Determine the (X, Y) coordinate at the center of the cell enclosing the given text.  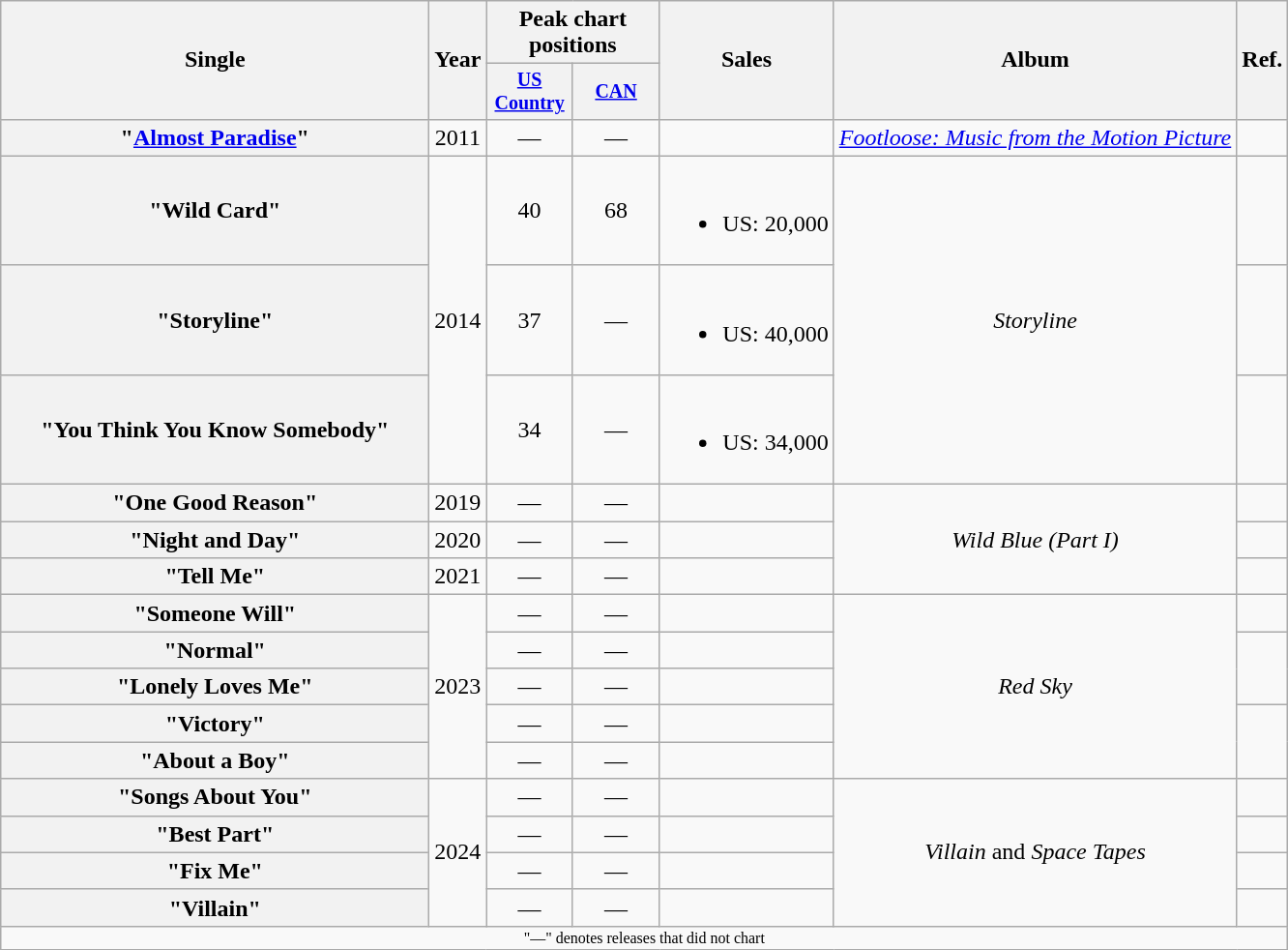
2014 (458, 319)
2019 (458, 503)
"Normal" (215, 650)
"Fix Me" (215, 871)
Peak chart positions (572, 33)
"Best Part" (215, 834)
"Wild Card" (215, 211)
Villain and Space Tapes (1035, 852)
37 (530, 319)
"Someone Will" (215, 613)
"You Think You Know Somebody" (215, 430)
"Villain" (215, 907)
Red Sky (1035, 687)
US Country (530, 91)
"One Good Reason" (215, 503)
Footloose: Music from the Motion Picture (1035, 137)
CAN (615, 91)
2021 (458, 577)
"About a Boy" (215, 760)
"Songs About You" (215, 797)
"Almost Paradise" (215, 137)
US: 20,000 (746, 211)
2023 (458, 687)
68 (615, 211)
Year (458, 60)
Single (215, 60)
"—" denotes releases that did not chart (644, 937)
40 (530, 211)
Sales (746, 60)
Ref. (1263, 60)
US: 40,000 (746, 319)
2011 (458, 137)
34 (530, 430)
2020 (458, 540)
"Tell Me" (215, 577)
Album (1035, 60)
2024 (458, 852)
"Storyline" (215, 319)
Storyline (1035, 319)
"Lonely Loves Me" (215, 687)
"Victory" (215, 724)
"Night and Day" (215, 540)
US: 34,000 (746, 430)
Wild Blue (Part I) (1035, 540)
